Return the [X, Y] coordinate for the center point of the cell that contains the specified text.  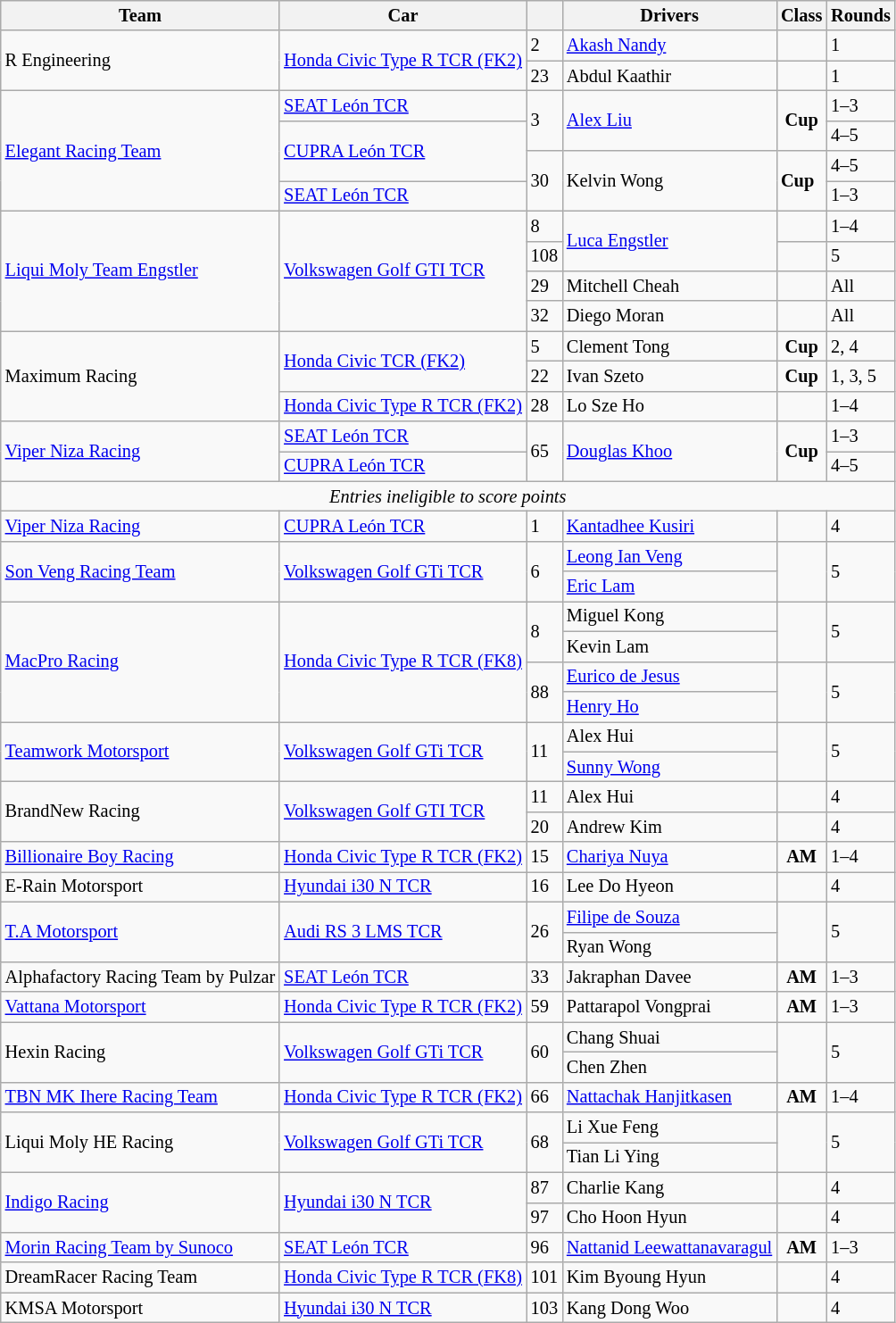
97 [544, 1218]
Henry Ho [669, 706]
Chen Zhen [669, 1067]
Indigo Racing [140, 1202]
26 [544, 932]
Pattarapol Vongprai [669, 1007]
BrandNew Racing [140, 811]
Tian Li Ying [669, 1157]
Ivan Szeto [669, 376]
30 [544, 180]
59 [544, 1007]
Team [140, 15]
Leong Ian Veng [669, 556]
Jakraphan Davee [669, 977]
T.A Motorsport [140, 932]
MacPro Racing [140, 661]
Chariya Nuya [669, 857]
15 [544, 857]
Vattana Motorsport [140, 1007]
Alex Liu [669, 120]
Entries ineligible to score points [448, 496]
88 [544, 691]
Rounds [860, 15]
Li Xue Feng [669, 1127]
22 [544, 376]
DreamRacer Racing Team [140, 1277]
TBN MK Ihere Racing Team [140, 1097]
3 [544, 120]
Lo Sze Ho [669, 406]
20 [544, 827]
68 [544, 1143]
Kantadhee Kusiri [669, 526]
28 [544, 406]
Alphafactory Racing Team by Pulzar [140, 977]
23 [544, 76]
101 [544, 1277]
Hexin Racing [140, 1052]
2 [544, 46]
Audi RS 3 LMS TCR [403, 932]
Nattanid Leewattanavaragul [669, 1247]
2, 4 [860, 346]
29 [544, 286]
Andrew Kim [669, 827]
Billionaire Boy Racing [140, 857]
Clement Tong [669, 346]
E-Rain Motorsport [140, 886]
Miguel Kong [669, 616]
KMSA Motorsport [140, 1308]
Kelvin Wong [669, 180]
Ryan Wong [669, 947]
Eurico de Jesus [669, 677]
32 [544, 316]
6 [544, 571]
Diego Moran [669, 316]
Sunny Wong [669, 767]
Kim Byoung Hyun [669, 1277]
Elegant Racing Team [140, 150]
Cho Hoon Hyun [669, 1218]
Charlie Kang [669, 1187]
1, 3, 5 [860, 376]
Abdul Kaathir [669, 76]
Honda Civic TCR (FK2) [403, 361]
Liqui Moly Team Engstler [140, 271]
Kang Dong Woo [669, 1308]
Class [801, 15]
Mitchell Cheah [669, 286]
Douglas Khoo [669, 452]
Morin Racing Team by Sunoco [140, 1247]
Filipe de Souza [669, 917]
65 [544, 452]
Luca Engstler [669, 241]
66 [544, 1097]
96 [544, 1247]
Chang Shuai [669, 1037]
R Engineering [140, 61]
Lee Do Hyeon [669, 886]
Eric Lam [669, 587]
16 [544, 886]
33 [544, 977]
60 [544, 1052]
Liqui Moly HE Racing [140, 1143]
108 [544, 256]
Maximum Racing [140, 377]
103 [544, 1308]
Nattachak Hanjitkasen [669, 1097]
Son Veng Racing Team [140, 571]
Akash Nandy [669, 46]
87 [544, 1187]
Drivers [669, 15]
Car [403, 15]
Teamwork Motorsport [140, 752]
Kevin Lam [669, 646]
